Provide the [X, Y] coordinate of the cell's center where the given text is located.  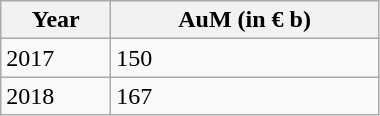
167 [245, 96]
AuM (in € b) [245, 20]
2017 [56, 58]
Year [56, 20]
150 [245, 58]
2018 [56, 96]
